Locate the cell with the specified text and output its [X, Y] center coordinate. 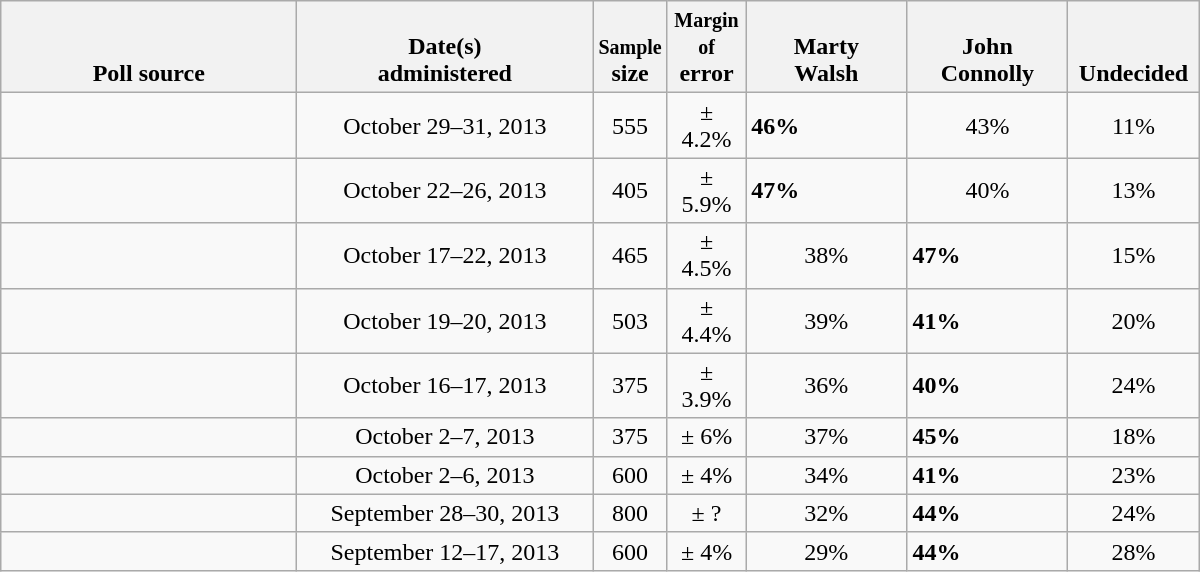
37% [826, 437]
46% [826, 126]
Undecided [1134, 47]
± 6% [706, 437]
Margin oferror [706, 47]
September 28–30, 2013 [445, 513]
JohnConnolly [988, 47]
32% [826, 513]
28% [1134, 551]
555 [630, 126]
20% [1134, 320]
15% [1134, 256]
October 17–22, 2013 [445, 256]
29% [826, 551]
October 2–7, 2013 [445, 437]
Date(s)administered [445, 47]
October 16–17, 2013 [445, 386]
23% [1134, 475]
± ? [706, 513]
Samplesize [630, 47]
38% [826, 256]
503 [630, 320]
± 4.5% [706, 256]
39% [826, 320]
MartyWalsh [826, 47]
465 [630, 256]
± 3.9% [706, 386]
43% [988, 126]
October 2–6, 2013 [445, 475]
October 29–31, 2013 [445, 126]
405 [630, 190]
Poll source [149, 47]
± 4.2% [706, 126]
October 19–20, 2013 [445, 320]
September 12–17, 2013 [445, 551]
± 5.9% [706, 190]
36% [826, 386]
45% [988, 437]
± 4.4% [706, 320]
800 [630, 513]
34% [826, 475]
October 22–26, 2013 [445, 190]
18% [1134, 437]
13% [1134, 190]
11% [1134, 126]
